Find where the given text appears and provide that cell's center as (X, Y) coordinate. 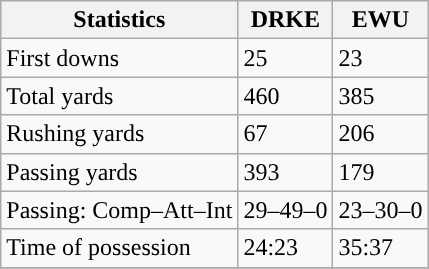
35:37 (380, 248)
23 (380, 58)
Total yards (120, 96)
Time of possession (120, 248)
DRKE (286, 20)
EWU (380, 20)
179 (380, 172)
Rushing yards (120, 134)
29–49–0 (286, 210)
385 (380, 96)
460 (286, 96)
Passing yards (120, 172)
206 (380, 134)
67 (286, 134)
Passing: Comp–Att–Int (120, 210)
23–30–0 (380, 210)
First downs (120, 58)
25 (286, 58)
24:23 (286, 248)
393 (286, 172)
Statistics (120, 20)
